Detect which cell encompasses the target text, then output its (x, y) center coordinate. 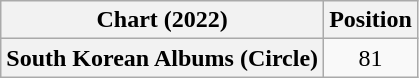
Position (371, 20)
South Korean Albums (Circle) (162, 58)
Chart (2022) (162, 20)
81 (371, 58)
